Capture the cell that displays the provided text and extract its [X, Y] central coordinate. 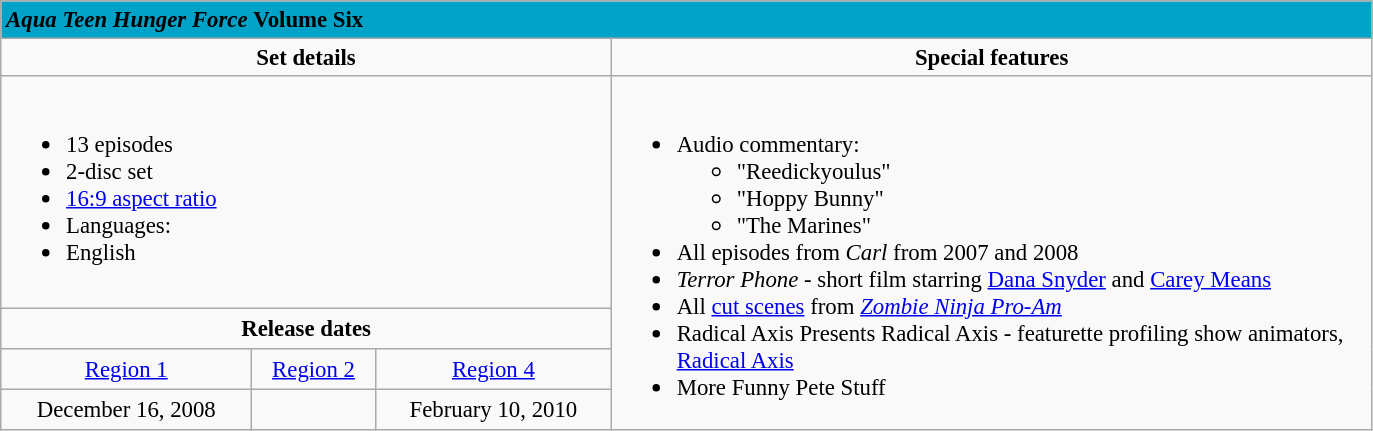
December 16, 2008 [126, 409]
Aqua Teen Hunger Force Volume Six [686, 20]
Set details [306, 58]
13 episodes2-disc set16:9 aspect ratioLanguages:English [306, 192]
Release dates [306, 329]
Region 1 [126, 369]
February 10, 2010 [493, 409]
Region 2 [314, 369]
Region 4 [493, 369]
Special features [992, 58]
